Locate the cell with the specified text and output its [X, Y] center coordinate. 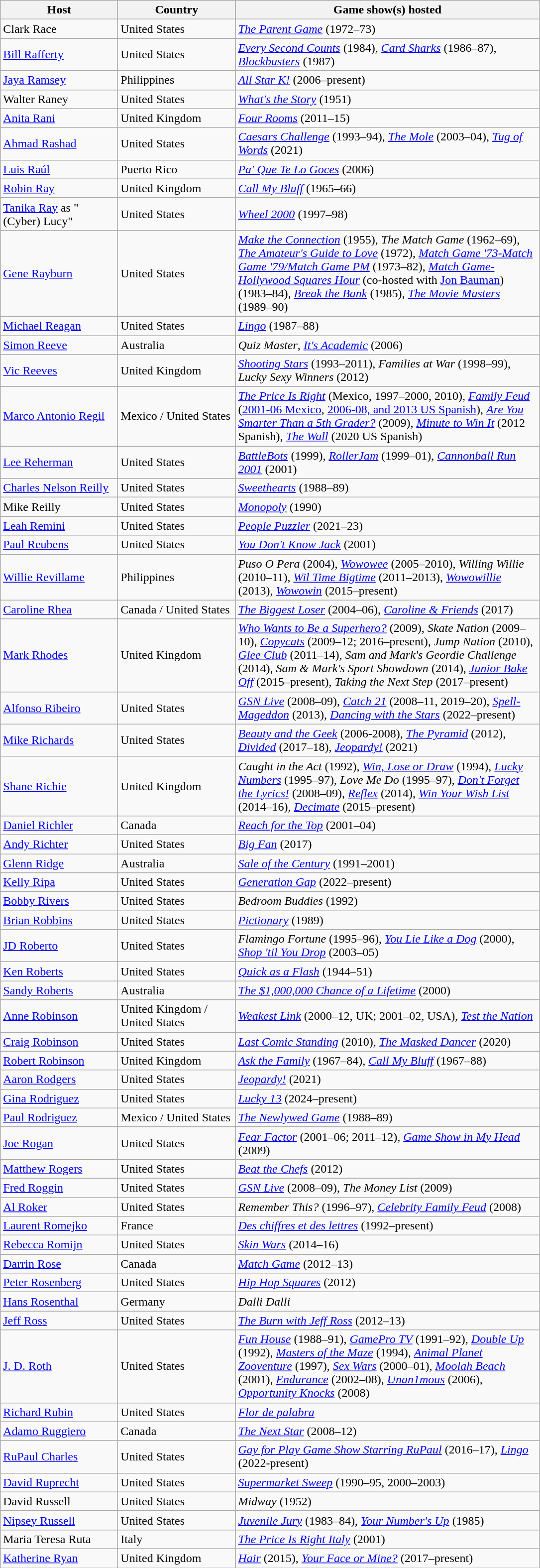
Mike Richards [59, 740]
Shooting Stars (1993–2011), Families at War (1998–99), Lucky Sexy Winners (2012) [387, 370]
Anita Rani [59, 118]
Rebecca Romijn [59, 1245]
Generation Gap (2022–present) [387, 882]
Host [59, 10]
Tanika Ray as "(Cyber) Lucy" [59, 214]
Michael Reagan [59, 326]
Bedroom Buddies (1992) [387, 901]
Mark Rhodes [59, 655]
Flor de palabra [387, 1412]
Vic Reeves [59, 370]
Juvenile Jury (1983–84), Your Number's Up (1985) [387, 1520]
The Parent Game (1972–73) [387, 29]
GSN Live (2008–09), The Money List (2009) [387, 1188]
Matthew Rogers [59, 1169]
The Biggest Loser (2004–06), Caroline & Friends (2017) [387, 609]
GSN Live (2008–09), Catch 21 (2008–11, 2019–20), Spell-Mageddon (2013), Dancing with the Stars (2022–present) [387, 708]
The $1,000,000 Chance of a Lifetime (2000) [387, 990]
Hans Rosenthal [59, 1302]
Lucky 13 (2024–present) [387, 1098]
Adamo Ruggiero [59, 1431]
Sweethearts (1988–89) [387, 488]
Joe Rogan [59, 1143]
Puerto Rico [177, 169]
People Puzzler (2021–23) [387, 526]
Gene Rayburn [59, 273]
Anne Robinson [59, 1016]
Kelly Ripa [59, 882]
Shane Richie [59, 786]
Sandy Roberts [59, 990]
You Don't Know Jack (2001) [387, 545]
Four Rooms (2011–15) [387, 118]
Beat the Chefs (2012) [387, 1169]
Pa' Que Te Lo Goces (2006) [387, 169]
Pictionary (1989) [387, 920]
Mike Reilly [59, 507]
Alfonso Ribeiro [59, 708]
Brian Robbins [59, 920]
Germany [177, 1302]
RuPaul Charles [59, 1457]
Darrin Rose [59, 1264]
Ahmad Rashad [59, 143]
Marco Antonio Regil [59, 416]
Skin Wars (2014–16) [387, 1245]
Caesars Challenge (1993–94), The Mole (2003–04), Tug of Words (2021) [387, 143]
Canada / United States [177, 609]
Call My Bluff (1965–66) [387, 188]
United Kingdom / United States [177, 1016]
Game show(s) hosted [387, 10]
Andy Richter [59, 844]
Lingo (1987–88) [387, 326]
Charles Nelson Reilly [59, 488]
Hip Hop Squares (2012) [387, 1283]
Jeff Ross [59, 1321]
Clark Race [59, 29]
Quiz Master, It's Academic (2006) [387, 345]
Hair (2015), Your Face or Mine? (2017–present) [387, 1558]
Lee Reherman [59, 462]
Daniel Richler [59, 825]
Puso O Pera (2004), Wowowee (2005–2010), Willing Willie (2010–11), Wil Time Bigtime (2011–2013), Wowowillie (2013), Wowowin (2015–present) [387, 577]
Remember This? (1996–97), Celebrity Family Feud (2008) [387, 1206]
Monopoly (1990) [387, 507]
Des chiffres et des lettres (1992–present) [387, 1226]
Beauty and the Geek (2006-2008), The Pyramid (2012), Divided (2017–18), Jeopardy! (2021) [387, 740]
Walter Raney [59, 99]
Reach for the Top (2001–04) [387, 825]
Fear Factor (2001–06; 2011–12), Game Show in My Head (2009) [387, 1143]
Willie Revillame [59, 577]
Every Second Counts (1984), Card Sharks (1986–87), Blockbusters (1987) [387, 55]
Wheel 2000 (1997–98) [387, 214]
Big Fan (2017) [387, 844]
Robert Robinson [59, 1061]
Al Roker [59, 1206]
BattleBots (1999), RollerJam (1999–01), Cannonball Run 2001 (2001) [387, 462]
Dalli Dalli [387, 1302]
What's the Story (1951) [387, 99]
Ken Roberts [59, 971]
Craig Robinson [59, 1042]
Glenn Ridge [59, 863]
The Newlywed Game (1988–89) [387, 1117]
Weakest Link (2000–12, UK; 2001–02, USA), Test the Nation [387, 1016]
The Price Is Right Italy (2001) [387, 1539]
JD Roberto [59, 946]
Fred Roggin [59, 1188]
Simon Reeve [59, 345]
Richard Rubin [59, 1412]
Jeopardy! (2021) [387, 1080]
Midway (1952) [387, 1501]
Paul Reubens [59, 545]
Last Comic Standing (2010), The Masked Dancer (2020) [387, 1042]
Bill Rafferty [59, 55]
Ask the Family (1967–84), Call My Bluff (1967–88) [387, 1061]
All Star K! (2006–present) [387, 80]
Katherine Ryan [59, 1558]
Italy [177, 1539]
Supermarket Sweep (1990–95, 2000–2003) [387, 1482]
Quick as a Flash (1944–51) [387, 971]
Caroline Rhea [59, 609]
Match Game (2012–13) [387, 1264]
Sale of the Century (1991–2001) [387, 863]
Flamingo Fortune (1995–96), You Lie Like a Dog (2000), Shop 'til You Drop (2003–05) [387, 946]
Country [177, 10]
David Russell [59, 1501]
J. D. Roth [59, 1366]
Gina Rodriguez [59, 1098]
Robin Ray [59, 188]
Leah Remini [59, 526]
Bobby Rivers [59, 901]
Peter Rosenberg [59, 1283]
Jaya Ramsey [59, 80]
The Burn with Jeff Ross (2012–13) [387, 1321]
Luis Raúl [59, 169]
Gay for Play Game Show Starring RuPaul (2016–17), Lingo (2022-present) [387, 1457]
Laurent Romejko [59, 1226]
David Ruprecht [59, 1482]
Paul Rodriguez [59, 1117]
France [177, 1226]
Maria Teresa Ruta [59, 1539]
The Next Star (2008–12) [387, 1431]
Aaron Rodgers [59, 1080]
Nipsey Russell [59, 1520]
